Scan for the cell matching the given text and deliver its (X, Y) coordinate at center. 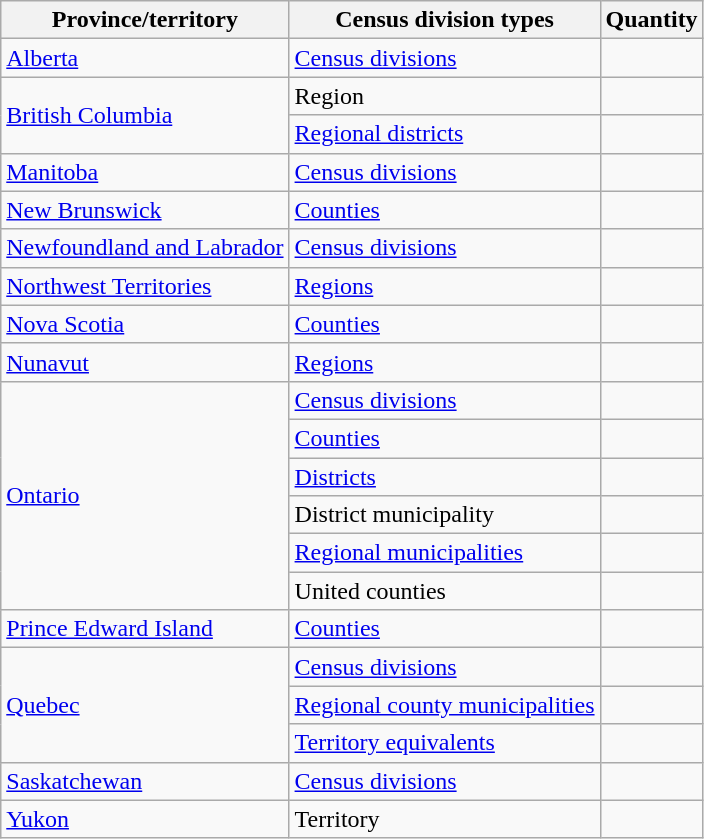
New Brunswick (145, 210)
British Columbia (145, 115)
Districts (444, 477)
Census division types (444, 20)
Province/territory (145, 20)
Alberta (145, 58)
Yukon (145, 819)
District municipality (444, 515)
United counties (444, 591)
Nunavut (145, 362)
Territory equivalents (444, 743)
Quebec (145, 705)
Region (444, 96)
Newfoundland and Labrador (145, 248)
Northwest Territories (145, 286)
Prince Edward Island (145, 629)
Saskatchewan (145, 781)
Regional county municipalities (444, 705)
Quantity (652, 20)
Nova Scotia (145, 324)
Territory (444, 819)
Regional municipalities (444, 553)
Manitoba (145, 172)
Regional districts (444, 134)
Ontario (145, 495)
